Search for the cell housing the specified text and yield its [X, Y] center coordinate. 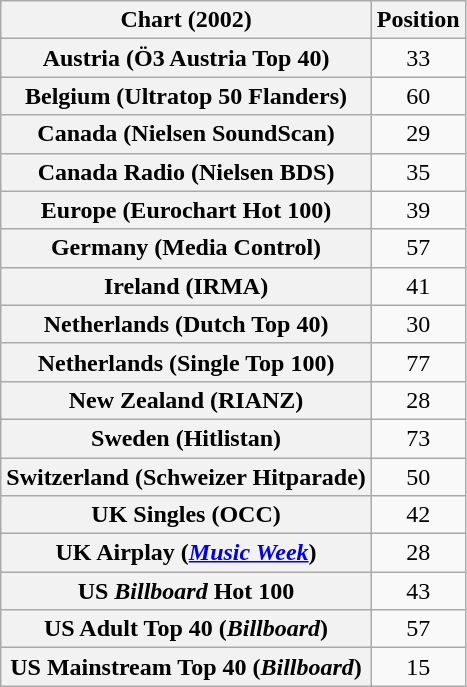
US Adult Top 40 (Billboard) [186, 629]
43 [418, 591]
33 [418, 58]
29 [418, 134]
Germany (Media Control) [186, 248]
Netherlands (Dutch Top 40) [186, 324]
60 [418, 96]
39 [418, 210]
Position [418, 20]
35 [418, 172]
73 [418, 438]
UK Singles (OCC) [186, 515]
Austria (Ö3 Austria Top 40) [186, 58]
US Mainstream Top 40 (Billboard) [186, 667]
Europe (Eurochart Hot 100) [186, 210]
50 [418, 477]
15 [418, 667]
Canada Radio (Nielsen BDS) [186, 172]
77 [418, 362]
41 [418, 286]
UK Airplay (Music Week) [186, 553]
Switzerland (Schweizer Hitparade) [186, 477]
New Zealand (RIANZ) [186, 400]
US Billboard Hot 100 [186, 591]
Belgium (Ultratop 50 Flanders) [186, 96]
30 [418, 324]
Ireland (IRMA) [186, 286]
Netherlands (Single Top 100) [186, 362]
Canada (Nielsen SoundScan) [186, 134]
42 [418, 515]
Chart (2002) [186, 20]
Sweden (Hitlistan) [186, 438]
